Capture the cell that displays the provided text and extract its [X, Y] central coordinate. 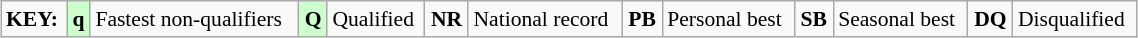
PB [642, 19]
SB [814, 19]
Seasonal best [900, 19]
DQ [990, 19]
Qualified [376, 19]
National record [545, 19]
Disqualified [1075, 19]
KEY: [34, 19]
NR [447, 19]
Fastest non-qualifiers [194, 19]
Q [314, 19]
q [78, 19]
Personal best [728, 19]
